Identify which cell holds the provided text, then report its (X, Y) central coordinate. 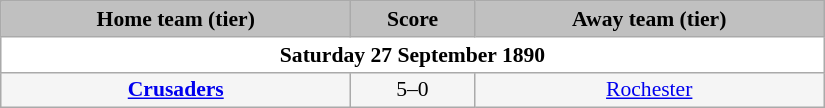
5–0 (413, 90)
Crusaders (176, 90)
Rochester (649, 90)
Home team (tier) (176, 19)
Score (413, 19)
Saturday 27 September 1890 (413, 55)
Away team (tier) (649, 19)
